Find where the given text appears and provide that cell's center as [x, y] coordinate. 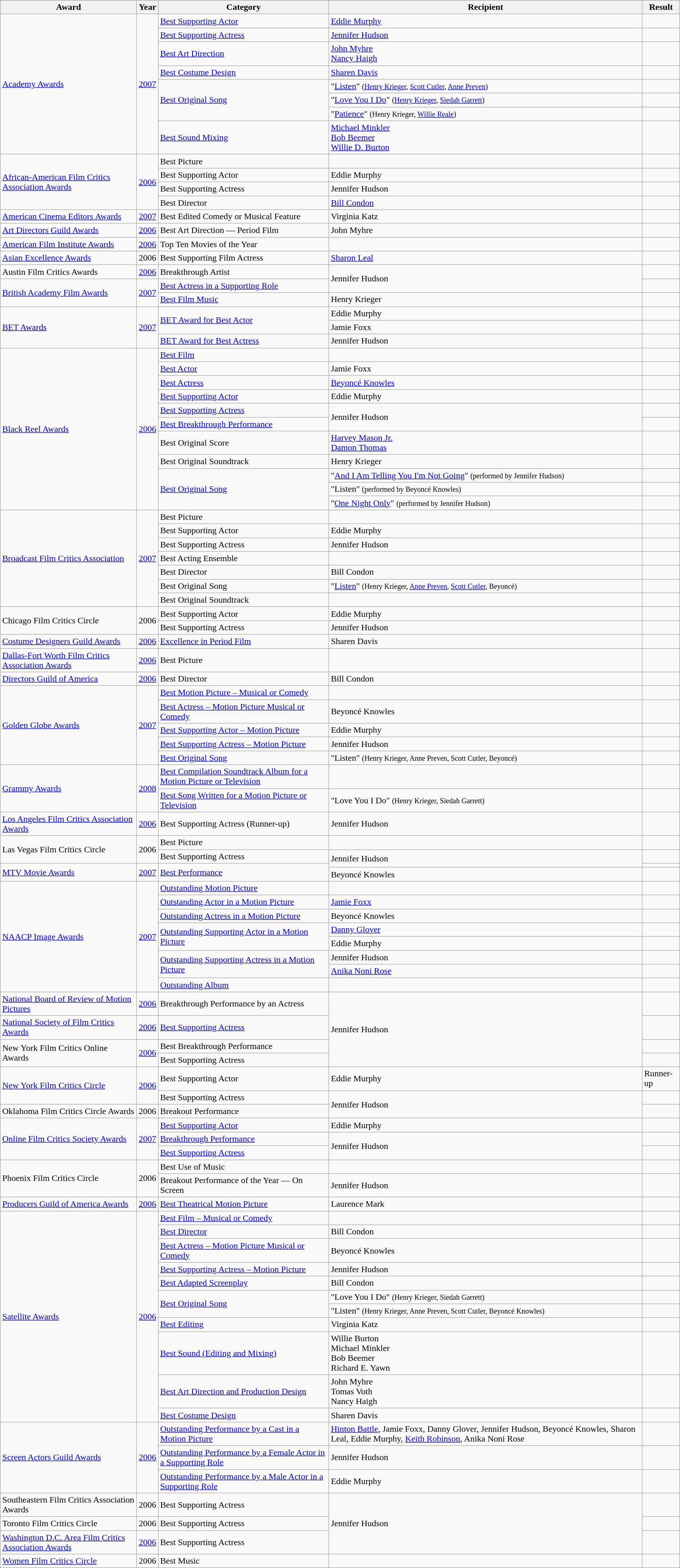
"Patience" (Henry Krieger, Willie Reale) [485, 114]
Best Song Written for a Motion Picture or Television [243, 800]
Costume Designers Guild Awards [69, 641]
Broadcast Film Critics Association [69, 558]
Phoenix Film Critics Circle [69, 1178]
Best Performance [243, 872]
BET Award for Best Actor [243, 320]
Breakthrough Performance [243, 1139]
Screen Actors Guild Awards [69, 1458]
2008 [147, 788]
American Film Institute Awards [69, 244]
Best Supporting Film Actress [243, 258]
John Myhre Nancy Haigh [485, 54]
"Listen" (performed by Beyoncé Knowles) [485, 489]
Best Actress [243, 382]
Outstanding Performance by a Cast in a Motion Picture [243, 1434]
Outstanding Actor in a Motion Picture [243, 902]
Best Supporting Actor – Motion Picture [243, 730]
Best Actress in a Supporting Role [243, 286]
Sharon Leal [485, 258]
Excellence in Period Film [243, 641]
Best Theatrical Motion Picture [243, 1204]
Category [243, 7]
Producers Guild of America Awards [69, 1204]
New York Film Critics Online Awards [69, 1053]
Danny Glover [485, 930]
Best Compilation Soundtrack Album for a Motion Picture or Television [243, 776]
Runner-up [661, 1079]
Outstanding Supporting Actor in a Motion Picture [243, 937]
Best Art Direction and Production Design [243, 1391]
Best Film – Musical or Comedy [243, 1218]
Washington D.C. Area Film Critics Association Awards [69, 1543]
Hinton Battle, Jamie Foxx, Danny Glover, Jennifer Hudson, Beyoncé Knowles, Sharon Leal, Eddie Murphy, Keith Robinson, Anika Noni Rose [485, 1434]
Best Adapted Screenplay [243, 1283]
Best Art Direction [243, 54]
Toronto Film Critics Circle [69, 1524]
Year [147, 7]
Dallas-Fort Worth Film Critics Association Awards [69, 660]
Best Edited Comedy or Musical Feature [243, 217]
Chicago Film Critics Circle [69, 620]
BET Award for Best Actress [243, 341]
Best Supporting Actress (Runner-up) [243, 824]
Grammy Awards [69, 788]
Outstanding Performance by a Female Actor in a Supporting Role [243, 1458]
Result [661, 7]
National Society of Film Critics Awards [69, 1027]
Southeastern Film Critics Association Awards [69, 1505]
John Myhre [485, 230]
American Cinema Editors Awards [69, 217]
"Listen" (Henry Krieger, Scott Cutler, Anne Preven) [485, 86]
Best Art Direction — Period Film [243, 230]
Harvey Mason Jr. Damon Thomas [485, 443]
Women Film Critics Circle [69, 1561]
British Academy Film Awards [69, 293]
Austin Film Critics Awards [69, 272]
Recipient [485, 7]
Golden Globe Awards [69, 725]
MTV Movie Awards [69, 872]
Academy Awards [69, 84]
Breakout Performance [243, 1111]
"Listen" (Henry Krieger, Anne Preven, Scott Cutler, Beyoncé Knowles) [485, 1311]
Outstanding Motion Picture [243, 888]
Best Editing [243, 1324]
Breakthrough Artist [243, 272]
Los Angeles Film Critics Association Awards [69, 824]
New York Film Critics Circle [69, 1085]
Outstanding Album [243, 985]
"And I Am Telling You I'm Not Going" (performed by Jennifer Hudson) [485, 475]
Breakout Performance of the Year — On Screen [243, 1186]
Outstanding Performance by a Male Actor in a Supporting Role [243, 1481]
Breakthrough Performance by an Actress [243, 1004]
Outstanding Actress in a Motion Picture [243, 916]
Best Music [243, 1561]
Anika Noni Rose [485, 971]
Award [69, 7]
Best Acting Ensemble [243, 558]
Best Motion Picture – Musical or Comedy [243, 693]
Oklahoma Film Critics Circle Awards [69, 1111]
African-American Film Critics Association Awards [69, 182]
Best Film [243, 355]
Best Actor [243, 369]
Best Sound Mixing [243, 137]
Best Film Music [243, 299]
Willie Burton Michael Minkler Bob Beemer Richard E. Yawn [485, 1353]
NAACP Image Awards [69, 936]
Las Vegas Film Critics Circle [69, 849]
John Myhre Tomas Voth Nancy Haigh [485, 1391]
Michael Minkler Bob Beemer Willie D. Burton [485, 137]
Satellite Awards [69, 1316]
Directors Guild of America [69, 679]
Best Original Score [243, 443]
National Board of Review of Motion Pictures [69, 1004]
Online Film Critics Society Awards [69, 1139]
Best Use of Music [243, 1166]
Top Ten Movies of the Year [243, 244]
"One Night Only" (performed by Jennifer Hudson) [485, 503]
Laurence Mark [485, 1204]
Asian Excellence Awards [69, 258]
Black Reel Awards [69, 429]
Art Directors Guild Awards [69, 230]
Outstanding Supporting Actress in a Motion Picture [243, 964]
Best Sound (Editing and Mixing) [243, 1353]
BET Awards [69, 327]
